Return (x, y) of the center of cell containing provided text 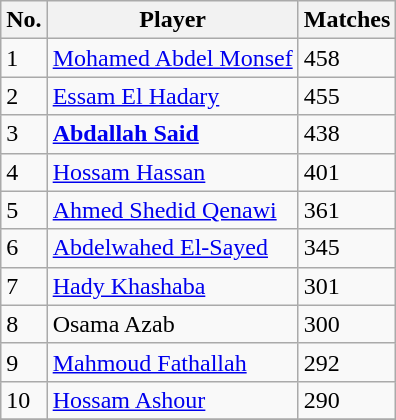
1 (24, 58)
Osama Azab (172, 324)
7 (24, 286)
Hossam Hassan (172, 172)
301 (347, 286)
290 (347, 400)
5 (24, 210)
Essam El Hadary (172, 96)
401 (347, 172)
Hady Khashaba (172, 286)
361 (347, 210)
Hossam Ashour (172, 400)
3 (24, 134)
10 (24, 400)
300 (347, 324)
No. (24, 20)
455 (347, 96)
2 (24, 96)
458 (347, 58)
Matches (347, 20)
8 (24, 324)
9 (24, 362)
438 (347, 134)
Player (172, 20)
Ahmed Shedid Qenawi (172, 210)
Abdelwahed El-Sayed (172, 248)
6 (24, 248)
Abdallah Said (172, 134)
292 (347, 362)
4 (24, 172)
Mahmoud Fathallah (172, 362)
345 (347, 248)
Mohamed Abdel Monsef (172, 58)
